Locate the cell with the specified text and output its [X, Y] center coordinate. 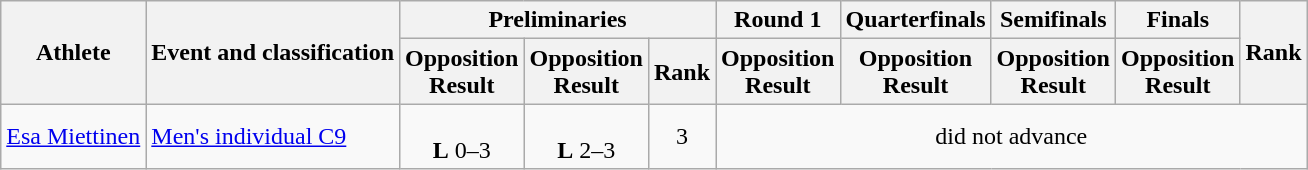
Round 1 [778, 20]
3 [682, 136]
Finals [1178, 20]
L 0–3 [462, 136]
Preliminaries [558, 20]
Esa Miettinen [74, 136]
Quarterfinals [916, 20]
Men's individual C9 [273, 136]
L 2–3 [586, 136]
did not advance [1012, 136]
Event and classification [273, 52]
Athlete [74, 52]
Semifinals [1053, 20]
